From the cell containing the given text, extract its center point as [X, Y] coordinate. 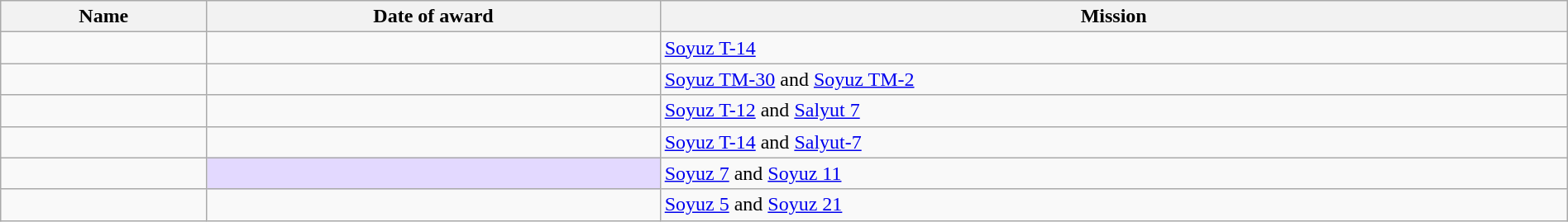
Soyuz T-14 and Salyut-7 [1113, 142]
Mission [1113, 17]
Soyuz T-14 [1113, 48]
Soyuz T-12 and Salyut 7 [1113, 111]
Date of award [433, 17]
Soyuz 5 and Soyuz 21 [1113, 205]
Soyuz TM-30 and Soyuz TM-2 [1113, 79]
Soyuz 7 and Soyuz 11 [1113, 173]
Name [104, 17]
